Output the [X, Y] coordinate of the center of the cell containing the given text.  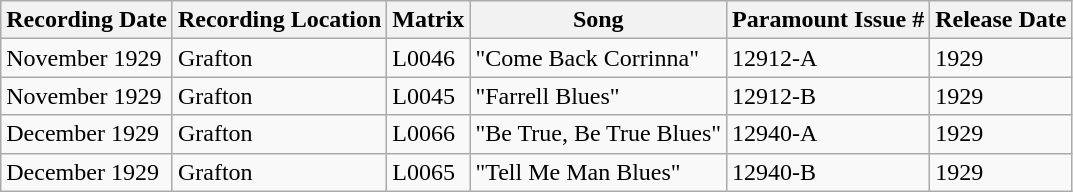
"Farrell Blues" [598, 96]
L0045 [428, 96]
Recording Date [87, 20]
12940-B [828, 172]
Release Date [1001, 20]
L0066 [428, 134]
12912-A [828, 58]
12940-A [828, 134]
"Tell Me Man Blues" [598, 172]
Matrix [428, 20]
Song [598, 20]
"Come Back Corrinna" [598, 58]
L0046 [428, 58]
Recording Location [279, 20]
Paramount Issue # [828, 20]
L0065 [428, 172]
12912-B [828, 96]
"Be True, Be True Blues" [598, 134]
